Return the [x, y] coordinate for the center point of the cell that contains the specified text.  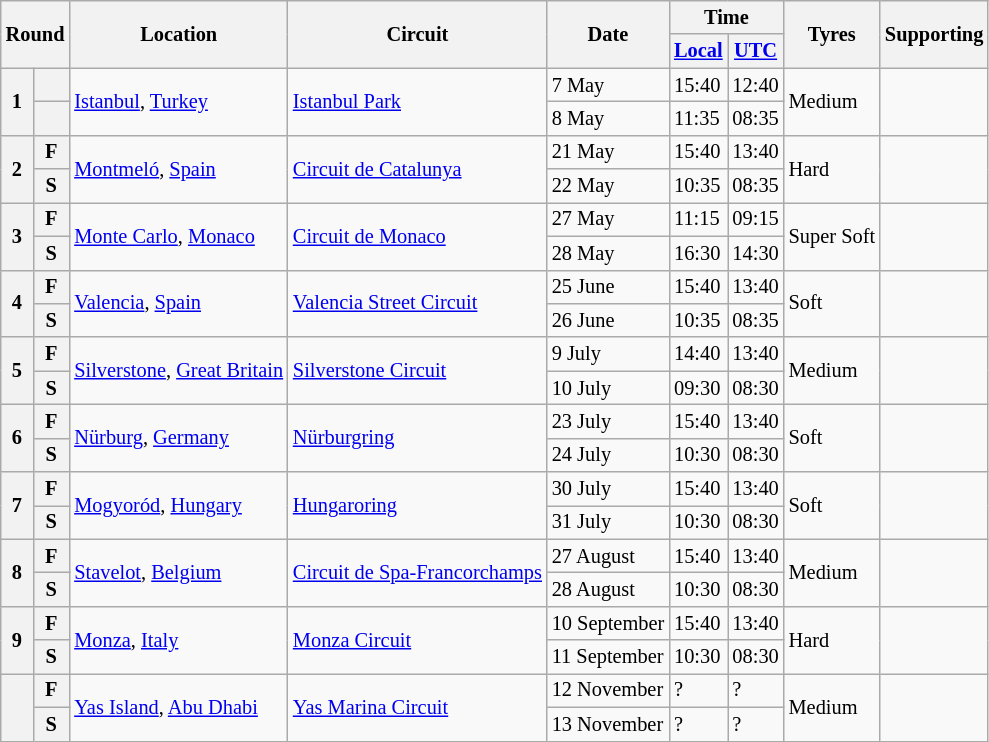
2 [17, 168]
1 [17, 102]
Monte Carlo, Monaco [178, 236]
14:30 [756, 253]
7 [17, 506]
Round [36, 34]
UTC [756, 51]
26 June [608, 320]
09:15 [756, 219]
6 [17, 438]
09:30 [698, 388]
Yas Island, Abu Dhabi [178, 706]
Circuit de Monaco [418, 236]
3 [17, 236]
Istanbul, Turkey [178, 102]
14:40 [698, 354]
Nürburg, Germany [178, 438]
27 August [608, 556]
Silverstone, Great Britain [178, 370]
Stavelot, Belgium [178, 572]
21 May [608, 152]
8 [17, 572]
11:35 [698, 118]
Circuit de Spa-Francorchamps [418, 572]
12:40 [756, 85]
Tyres [832, 34]
22 May [608, 186]
Istanbul Park [418, 102]
Mogyoród, Hungary [178, 506]
Circuit de Catalunya [418, 168]
28 August [608, 589]
30 July [608, 489]
Yas Marina Circuit [418, 706]
Circuit [418, 34]
28 May [608, 253]
13 November [608, 724]
Montmeló, Spain [178, 168]
5 [17, 370]
Hungaroring [418, 506]
27 May [608, 219]
10 July [608, 388]
31 July [608, 522]
Date [608, 34]
9 July [608, 354]
Location [178, 34]
7 May [608, 85]
Supporting [934, 34]
9 [17, 640]
12 November [608, 690]
Silverstone Circuit [418, 370]
Monza Circuit [418, 640]
10 September [608, 623]
Local [698, 51]
Monza, Italy [178, 640]
23 July [608, 421]
11 September [608, 657]
Time [726, 17]
16:30 [698, 253]
4 [17, 304]
8 May [608, 118]
Valencia, Spain [178, 304]
Super Soft [832, 236]
Nürburgring [418, 438]
25 June [608, 287]
Valencia Street Circuit [418, 304]
24 July [608, 455]
11:15 [698, 219]
